Detect which cell encompasses the target text, then output its (x, y) center coordinate. 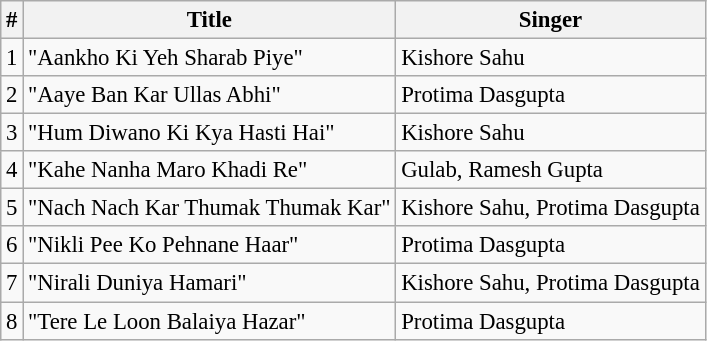
"Tere Le Loon Balaiya Hazar" (210, 321)
"Hum Diwano Ki Kya Hasti Hai" (210, 133)
3 (12, 133)
1 (12, 58)
# (12, 20)
"Nirali Duniya Hamari" (210, 283)
5 (12, 208)
Title (210, 20)
8 (12, 321)
"Aankho Ki Yeh Sharab Piye" (210, 58)
Gulab, Ramesh Gupta (550, 170)
"Kahe Nanha Maro Khadi Re" (210, 170)
6 (12, 245)
"Nach Nach Kar Thumak Thumak Kar" (210, 208)
7 (12, 283)
Singer (550, 20)
"Aaye Ban Kar Ullas Abhi" (210, 95)
2 (12, 95)
"Nikli Pee Ko Pehnane Haar" (210, 245)
4 (12, 170)
